Output the (X, Y) coordinate of the center of the cell containing the given text.  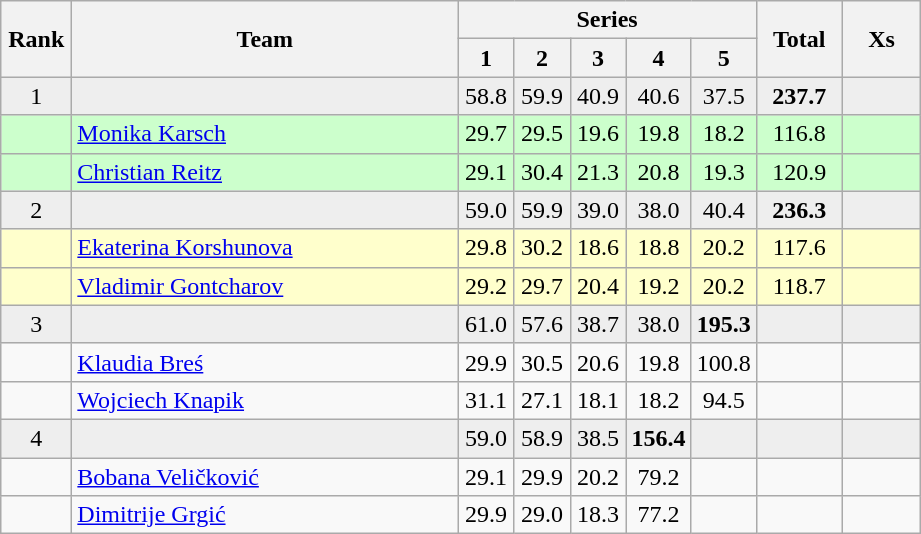
19.2 (658, 286)
39.0 (598, 210)
29.8 (486, 248)
29.0 (542, 515)
Xs (882, 39)
40.9 (598, 96)
19.3 (724, 172)
27.1 (542, 400)
40.6 (658, 96)
19.6 (598, 134)
38.5 (598, 438)
116.8 (799, 134)
21.3 (598, 172)
20.6 (598, 362)
237.7 (799, 96)
38.7 (598, 324)
Rank (36, 39)
61.0 (486, 324)
Monika Karsch (265, 134)
30.4 (542, 172)
37.5 (724, 96)
118.7 (799, 286)
Team (265, 39)
Series (607, 20)
100.8 (724, 362)
156.4 (658, 438)
40.4 (724, 210)
58.9 (542, 438)
Klaudia Breś (265, 362)
120.9 (799, 172)
29.2 (486, 286)
117.6 (799, 248)
20.8 (658, 172)
30.2 (542, 248)
Wojciech Knapik (265, 400)
Total (799, 39)
236.3 (799, 210)
57.6 (542, 324)
31.1 (486, 400)
29.5 (542, 134)
18.6 (598, 248)
94.5 (724, 400)
79.2 (658, 477)
18.3 (598, 515)
20.4 (598, 286)
Vladimir Gontcharov (265, 286)
Christian Reitz (265, 172)
Dimitrije Grgić (265, 515)
18.1 (598, 400)
195.3 (724, 324)
Ekaterina Korshunova (265, 248)
18.8 (658, 248)
Bobana Veličković (265, 477)
77.2 (658, 515)
30.5 (542, 362)
5 (724, 58)
58.8 (486, 96)
